Extract the [x, y] coordinate from the center of the cell holding the provided text.  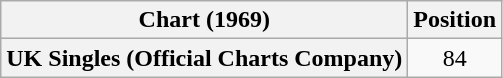
84 [455, 58]
Position [455, 20]
Chart (1969) [204, 20]
UK Singles (Official Charts Company) [204, 58]
